Detect which cell encompasses the target text, then output its (X, Y) center coordinate. 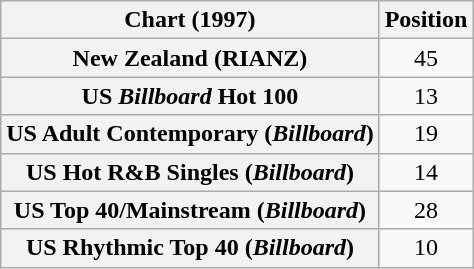
US Top 40/Mainstream (Billboard) (190, 210)
10 (426, 248)
New Zealand (RIANZ) (190, 58)
45 (426, 58)
Position (426, 20)
US Rhythmic Top 40 (Billboard) (190, 248)
Chart (1997) (190, 20)
US Hot R&B Singles (Billboard) (190, 172)
14 (426, 172)
13 (426, 96)
19 (426, 134)
28 (426, 210)
US Billboard Hot 100 (190, 96)
US Adult Contemporary (Billboard) (190, 134)
